Determine the [x, y] coordinate at the center of the cell enclosing the given text.  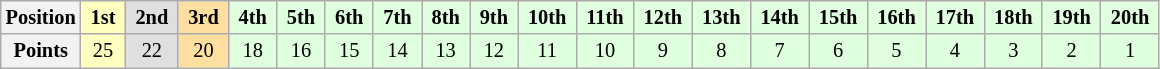
12th [663, 17]
22 [152, 51]
6 [838, 51]
14 [397, 51]
1 [1130, 51]
16 [301, 51]
1st [104, 17]
4th [253, 17]
2 [1071, 51]
4 [955, 51]
13th [721, 17]
2nd [152, 17]
14th [779, 17]
20 [203, 51]
15 [349, 51]
3rd [203, 17]
15th [838, 17]
10 [604, 51]
5th [301, 17]
10th [547, 17]
18th [1013, 17]
3 [1013, 51]
20th [1130, 17]
25 [104, 51]
11th [604, 17]
6th [349, 17]
Points [41, 51]
13 [446, 51]
11 [547, 51]
16th [896, 17]
5 [896, 51]
Position [41, 17]
17th [955, 17]
7th [397, 17]
8 [721, 51]
12 [494, 51]
19th [1071, 17]
9th [494, 17]
9 [663, 51]
18 [253, 51]
7 [779, 51]
8th [446, 17]
